Capture the cell that displays the provided text and extract its (x, y) central coordinate. 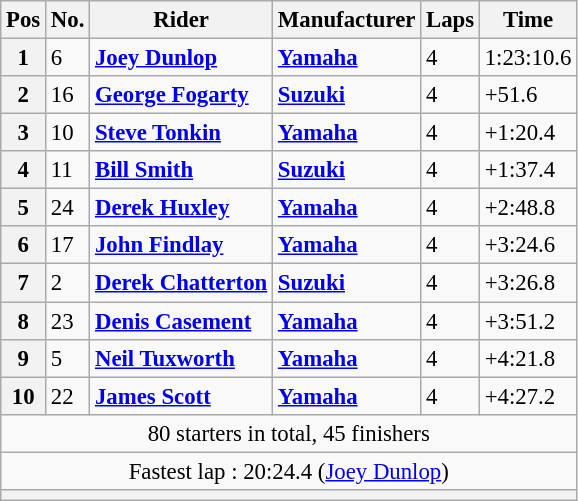
1 (24, 58)
Denis Casement (182, 321)
+3:24.6 (528, 245)
James Scott (182, 396)
23 (68, 321)
+51.6 (528, 95)
Manufacturer (347, 20)
8 (24, 321)
7 (24, 283)
3 (24, 133)
+4:21.8 (528, 358)
Derek Huxley (182, 208)
80 starters in total, 45 finishers (289, 433)
24 (68, 208)
John Findlay (182, 245)
+1:20.4 (528, 133)
+4:27.2 (528, 396)
Derek Chatterton (182, 283)
+3:26.8 (528, 283)
Joey Dunlop (182, 58)
Bill Smith (182, 170)
17 (68, 245)
9 (24, 358)
Time (528, 20)
Rider (182, 20)
11 (68, 170)
George Fogarty (182, 95)
+1:37.4 (528, 170)
Laps (450, 20)
22 (68, 396)
Fastest lap : 20:24.4 (Joey Dunlop) (289, 471)
1:23:10.6 (528, 58)
+2:48.8 (528, 208)
16 (68, 95)
+3:51.2 (528, 321)
Neil Tuxworth (182, 358)
No. (68, 20)
Steve Tonkin (182, 133)
Pos (24, 20)
